Identify which cell holds the provided text, then report its (X, Y) central coordinate. 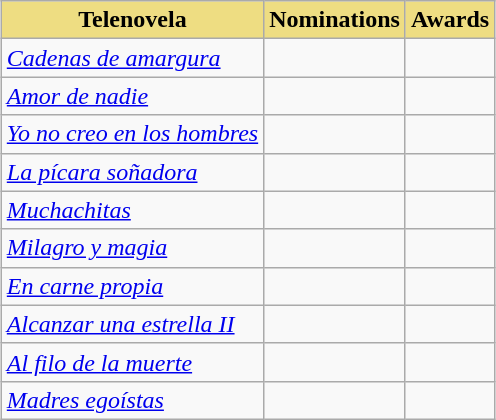
Telenovela (132, 20)
Amor de nadie (132, 96)
Cadenas de amargura (132, 58)
Nominations (335, 20)
Alcanzar una estrella II (132, 324)
La pícara soñadora (132, 172)
Milagro y magia (132, 248)
En carne propia (132, 286)
Muchachitas (132, 210)
Yo no creo en los hombres (132, 134)
Awards (450, 20)
Madres egoístas (132, 400)
Al filo de la muerte (132, 362)
